Pinpoint the cell where the given text exists, returning its [x, y] midpoint coordinate. 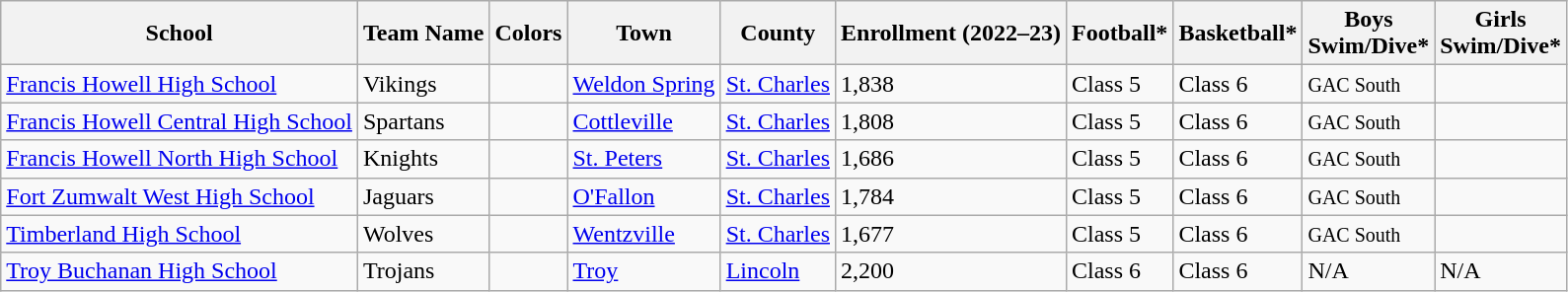
Fort Zumwalt West High School [180, 196]
County [778, 34]
Colors [529, 34]
BoysSwim/Dive* [1369, 34]
Weldon Spring [643, 84]
1,808 [951, 121]
Francis Howell North High School [180, 159]
Francis Howell Central High School [180, 121]
O'Fallon [643, 196]
Wolves [423, 234]
St. Peters [643, 159]
1,677 [951, 234]
Team Name [423, 34]
1,838 [951, 84]
Wentzville [643, 234]
2,200 [951, 271]
1,784 [951, 196]
Troy [643, 271]
School [180, 34]
Trojans [423, 271]
GirlsSwim/Dive* [1501, 34]
Knights [423, 159]
1,686 [951, 159]
Jaguars [423, 196]
Basketball* [1237, 34]
Football* [1119, 34]
Cottleville [643, 121]
Town [643, 34]
Enrollment (2022–23) [951, 34]
Lincoln [778, 271]
Spartans [423, 121]
Vikings [423, 84]
Troy Buchanan High School [180, 271]
Timberland High School [180, 234]
Francis Howell High School [180, 84]
